Pinpoint the cell where the given text exists, returning its (x, y) midpoint coordinate. 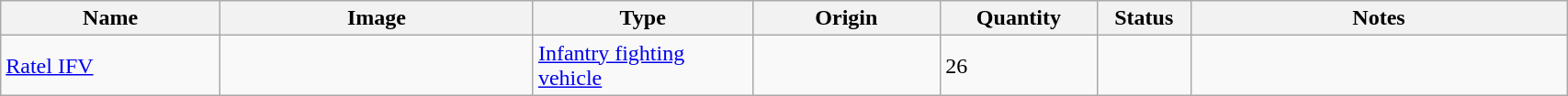
Name (110, 18)
Quantity (1019, 18)
26 (1019, 66)
Infantry fighting vehicle (643, 66)
Type (643, 18)
Status (1144, 18)
Image (377, 18)
Origin (847, 18)
Notes (1378, 18)
Ratel IFV (110, 66)
